Extract the (X, Y) coordinate from the center of the cell holding the provided text.  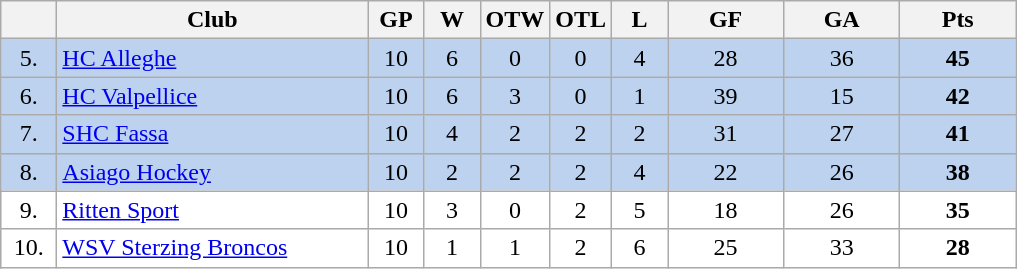
5. (29, 58)
36 (842, 58)
31 (726, 134)
9. (29, 210)
41 (958, 134)
Ritten Sport (212, 210)
10. (29, 248)
27 (842, 134)
HC Alleghe (212, 58)
15 (842, 96)
L (640, 20)
6. (29, 96)
38 (958, 172)
18 (726, 210)
33 (842, 248)
SHC Fassa (212, 134)
Asiago Hockey (212, 172)
7. (29, 134)
GA (842, 20)
22 (726, 172)
25 (726, 248)
GF (726, 20)
5 (640, 210)
Club (212, 20)
HC Valpellice (212, 96)
45 (958, 58)
OTW (515, 20)
WSV Sterzing Broncos (212, 248)
W (452, 20)
GP (396, 20)
8. (29, 172)
39 (726, 96)
42 (958, 96)
OTL (581, 20)
35 (958, 210)
Pts (958, 20)
